Find where the given text appears and provide that cell's center as [X, Y] coordinate. 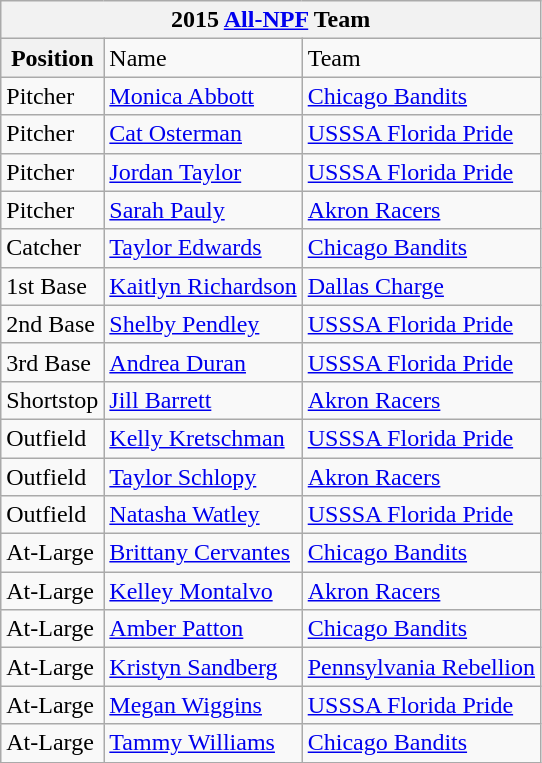
Pennsylvania Rebellion [421, 667]
1st Base [52, 286]
Taylor Schlopy [203, 477]
Jill Barrett [203, 400]
Kelley Montalvo [203, 591]
Jordan Taylor [203, 172]
Taylor Edwards [203, 248]
Kelly Kretschman [203, 438]
Cat Osterman [203, 134]
Megan Wiggins [203, 705]
Brittany Cervantes [203, 553]
Amber Patton [203, 629]
Andrea Duran [203, 362]
3rd Base [52, 362]
Position [52, 58]
Shortstop [52, 400]
Dallas Charge [421, 286]
Monica Abbott [203, 96]
Name [203, 58]
Shelby Pendley [203, 324]
2nd Base [52, 324]
2015 All-NPF Team [271, 20]
Tammy Williams [203, 743]
Kristyn Sandberg [203, 667]
Sarah Pauly [203, 210]
Catcher [52, 248]
Kaitlyn Richardson [203, 286]
Natasha Watley [203, 515]
Team [421, 58]
